Pinpoint the cell where the given text exists, returning its (X, Y) midpoint coordinate. 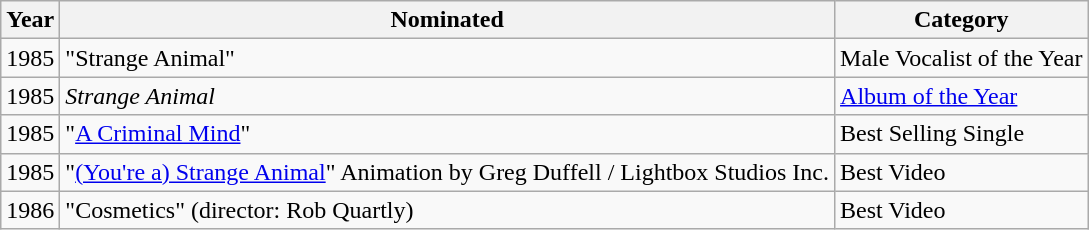
Category (962, 20)
Male Vocalist of the Year (962, 58)
"A Criminal Mind" (448, 134)
1986 (30, 210)
Nominated (448, 20)
Strange Animal (448, 96)
"(You're a) Strange Animal" Animation by Greg Duffell / Lightbox Studios Inc. (448, 172)
"Cosmetics" (director: Rob Quartly) (448, 210)
Best Selling Single (962, 134)
"Strange Animal" (448, 58)
Album of the Year (962, 96)
Year (30, 20)
